Output the [x, y] coordinate of the center of the cell containing the given text.  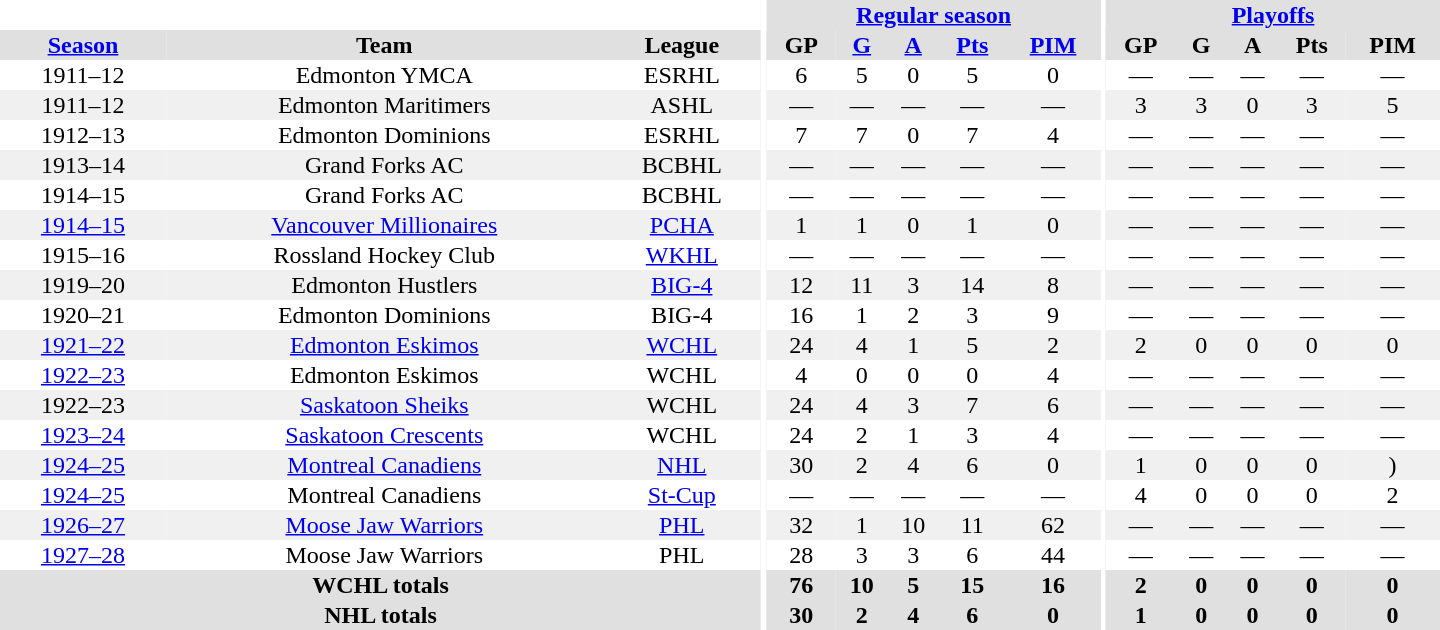
1913–14 [83, 165]
Regular season [934, 15]
WCHL totals [380, 585]
1915–16 [83, 255]
Edmonton YMCA [384, 75]
PCHA [682, 225]
32 [802, 525]
8 [1054, 285]
) [1392, 465]
1921–22 [83, 345]
St-Cup [682, 495]
Season [83, 45]
44 [1054, 555]
28 [802, 555]
15 [972, 585]
NHL [682, 465]
Saskatoon Sheiks [384, 405]
62 [1054, 525]
1926–27 [83, 525]
ASHL [682, 105]
12 [802, 285]
9 [1054, 315]
NHL totals [380, 615]
Rossland Hockey Club [384, 255]
1927–28 [83, 555]
Vancouver Millionaires [384, 225]
Saskatoon Crescents [384, 435]
1923–24 [83, 435]
1919–20 [83, 285]
Playoffs [1273, 15]
Team [384, 45]
76 [802, 585]
Edmonton Maritimers [384, 105]
14 [972, 285]
1912–13 [83, 135]
1920–21 [83, 315]
Edmonton Hustlers [384, 285]
WKHL [682, 255]
League [682, 45]
